Provide the (X, Y) coordinate of the cell's center where the given text is located.  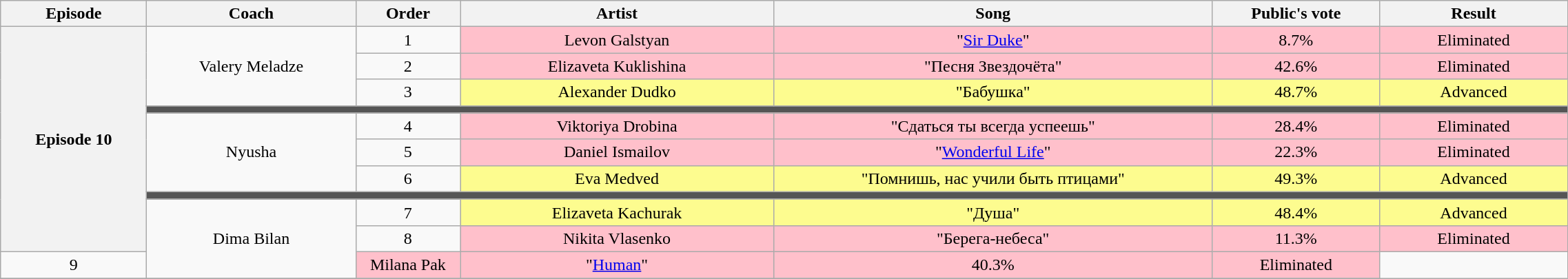
Nyusha (251, 152)
Alexander Dudko (618, 92)
"Помнишь, нас учили быть птицами" (992, 178)
Episode 10 (74, 139)
Coach (251, 14)
48.4% (1296, 212)
Viktoriya Drobina (618, 126)
Public's vote (1296, 14)
6 (408, 178)
Nikita Vlasenko (618, 238)
Dima Bilan (251, 238)
Elizaveta Kuklishina (618, 66)
7 (408, 212)
1 (408, 40)
11.3% (1296, 238)
Daniel Ismailov (618, 152)
Artist (618, 14)
Order (408, 14)
"Sir Duke" (992, 40)
Song (992, 14)
"Песня Звездочёта" (992, 66)
Episode (74, 14)
Valery Meladze (251, 66)
9 (74, 265)
42.6% (1296, 66)
Eva Medved (618, 178)
"Берега-небеса" (992, 238)
2 (408, 66)
"Human" (618, 265)
48.7% (1296, 92)
8.7% (1296, 40)
22.3% (1296, 152)
Milana Pak (408, 265)
8 (408, 238)
Levon Galstyan (618, 40)
28.4% (1296, 126)
4 (408, 126)
Result (1474, 14)
Elizaveta Kachurak (618, 212)
"Бабушка" (992, 92)
"Сдаться ты всегда успеешь" (992, 126)
"Душа" (992, 212)
5 (408, 152)
"Wonderful Life" (992, 152)
49.3% (1296, 178)
40.3% (992, 265)
3 (408, 92)
